Find where the given text appears and provide that cell's center as (X, Y) coordinate. 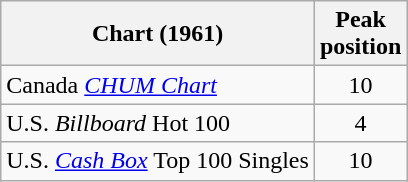
U.S. Cash Box Top 100 Singles (158, 161)
U.S. Billboard Hot 100 (158, 123)
Peakposition (360, 34)
4 (360, 123)
Canada CHUM Chart (158, 85)
Chart (1961) (158, 34)
